From the cell containing the given text, extract its center point as (x, y) coordinate. 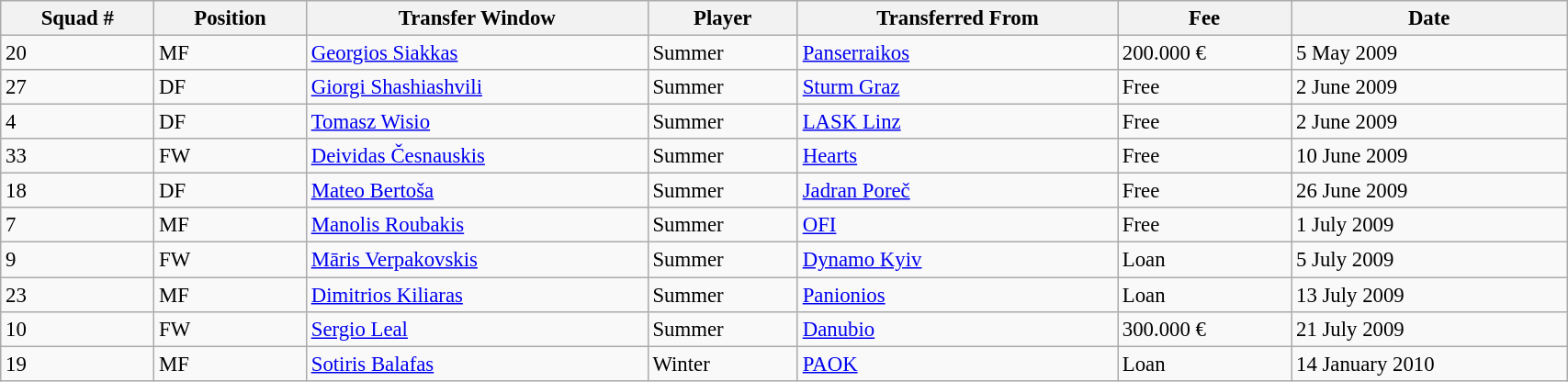
200.000 € (1203, 53)
4 (77, 122)
20 (77, 53)
Transferred From (957, 18)
14 January 2010 (1429, 364)
Fee (1203, 18)
5 May 2009 (1429, 53)
Jadran Poreč (957, 191)
10 June 2009 (1429, 156)
Panserraikos (957, 53)
Georgios Siakkas (477, 53)
OFI (957, 225)
Giorgi Shashiashvili (477, 87)
Tomasz Wisio (477, 122)
26 June 2009 (1429, 191)
Hearts (957, 156)
21 July 2009 (1429, 329)
Sturm Graz (957, 87)
5 July 2009 (1429, 260)
LASK Linz (957, 122)
Transfer Window (477, 18)
Deividas Česnauskis (477, 156)
10 (77, 329)
Position (231, 18)
Sotiris Balafas (477, 364)
9 (77, 260)
27 (77, 87)
Date (1429, 18)
Winter (722, 364)
19 (77, 364)
Sergio Leal (477, 329)
Dynamo Kyiv (957, 260)
Māris Verpakovskis (477, 260)
300.000 € (1203, 329)
Panionios (957, 295)
7 (77, 225)
13 July 2009 (1429, 295)
1 July 2009 (1429, 225)
Danubio (957, 329)
23 (77, 295)
Player (722, 18)
Mateo Bertoša (477, 191)
Squad # (77, 18)
33 (77, 156)
18 (77, 191)
Dimitrios Kiliaras (477, 295)
PAOK (957, 364)
Manolis Roubakis (477, 225)
